Pinpoint the cell where the given text exists, returning its [X, Y] midpoint coordinate. 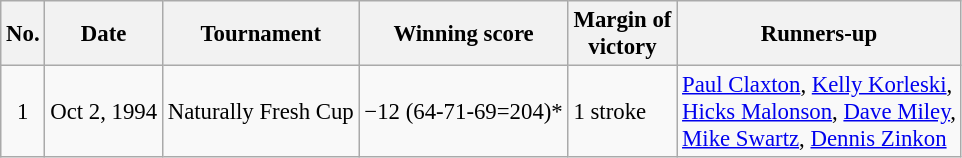
Naturally Fresh Cup [260, 112]
No. [23, 34]
Tournament [260, 34]
1 [23, 112]
Oct 2, 1994 [104, 112]
Date [104, 34]
Margin ofvictory [622, 34]
Paul Claxton, Kelly Korleski, Hicks Malonson, Dave Miley, Mike Swartz, Dennis Zinkon [819, 112]
Winning score [464, 34]
Runners-up [819, 34]
1 stroke [622, 112]
−12 (64-71-69=204)* [464, 112]
